Find where the given text appears and provide that cell's center as (X, Y) coordinate. 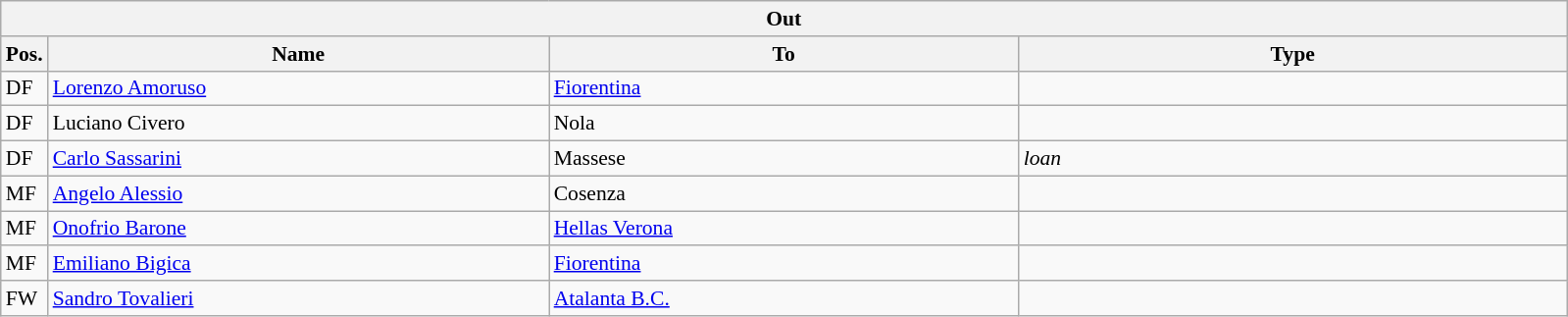
Cosenza (784, 193)
Hellas Verona (784, 229)
Onofrio Barone (298, 229)
Atalanta B.C. (784, 298)
Name (298, 54)
Carlo Sassarini (298, 159)
Emiliano Bigica (298, 264)
FW (25, 298)
Sandro Tovalieri (298, 298)
Out (784, 19)
Lorenzo Amoruso (298, 88)
loan (1292, 159)
To (784, 54)
Type (1292, 54)
Nola (784, 124)
Pos. (25, 54)
Luciano Civero (298, 124)
Massese (784, 159)
Angelo Alessio (298, 193)
